From the cell containing the given text, extract its center point as [X, Y] coordinate. 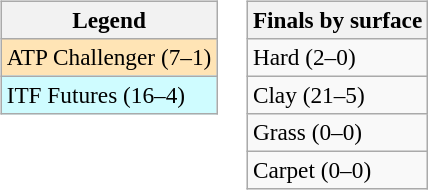
Clay (21–5) [337, 95]
Finals by surface [337, 20]
Grass (0–0) [337, 133]
Carpet (0–0) [337, 171]
Legend [108, 20]
ITF Futures (16–4) [108, 95]
ATP Challenger (7–1) [108, 57]
Hard (2–0) [337, 57]
